Extract the (X, Y) coordinate from the center of the cell holding the provided text.  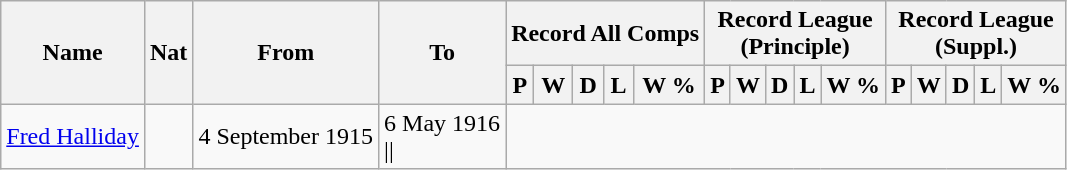
Nat (168, 52)
Record League(Principle) (796, 34)
6 May 1916|| (442, 136)
Name (73, 52)
To (442, 52)
From (286, 52)
Fred Halliday (73, 136)
Record League(Suppl.) (976, 34)
4 September 1915 (286, 136)
Record All Comps (606, 34)
